Locate the cell with the specified text and output its [x, y] center coordinate. 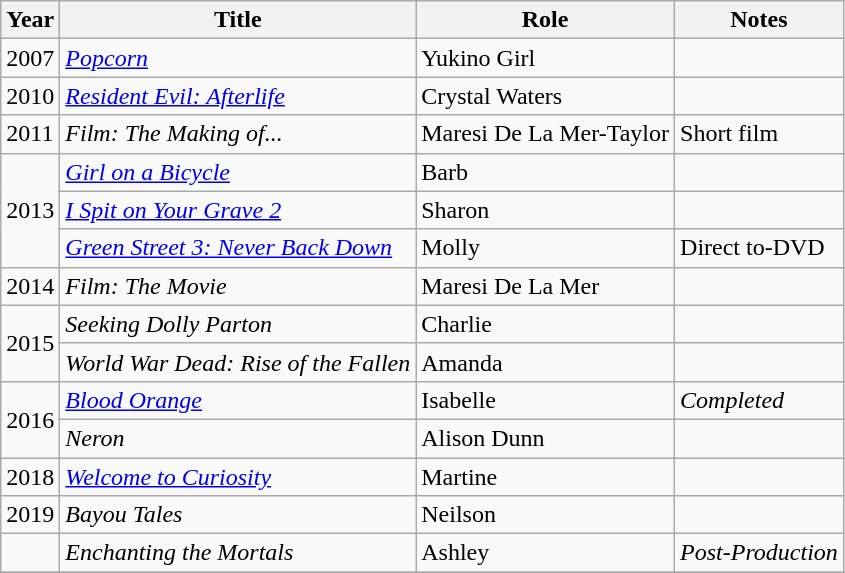
2015 [30, 343]
Martine [546, 477]
Direct to-DVD [760, 248]
2014 [30, 286]
Short film [760, 134]
Year [30, 20]
Completed [760, 400]
Amanda [546, 362]
Alison Dunn [546, 438]
Role [546, 20]
Maresi De La Mer-Taylor [546, 134]
Enchanting the Mortals [238, 553]
Seeking Dolly Parton [238, 324]
Notes [760, 20]
Sharon [546, 210]
Post-Production [760, 553]
2016 [30, 419]
Welcome to Curiosity [238, 477]
2011 [30, 134]
Film: The Movie [238, 286]
Blood Orange [238, 400]
Neron [238, 438]
Maresi De La Mer [546, 286]
Yukino Girl [546, 58]
Charlie [546, 324]
2013 [30, 210]
2018 [30, 477]
Molly [546, 248]
Green Street 3: Never Back Down [238, 248]
Bayou Tales [238, 515]
Neilson [546, 515]
Resident Evil: Afterlife [238, 96]
Title [238, 20]
2019 [30, 515]
Girl on a Bicycle [238, 172]
Barb [546, 172]
I Spit on Your Grave 2 [238, 210]
World War Dead: Rise of the Fallen [238, 362]
Crystal Waters [546, 96]
2010 [30, 96]
2007 [30, 58]
Film: The Making of... [238, 134]
Ashley [546, 553]
Isabelle [546, 400]
Popcorn [238, 58]
